Search for the cell housing the specified text and yield its (x, y) center coordinate. 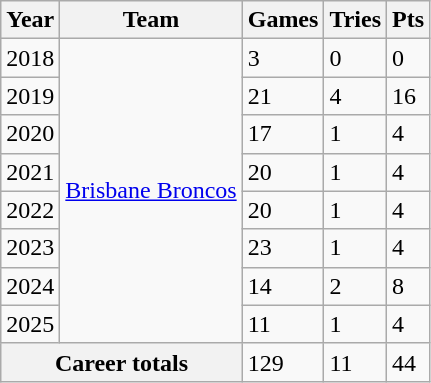
2 (356, 286)
Games (283, 20)
21 (283, 96)
Career totals (122, 362)
Brisbane Broncos (151, 191)
14 (283, 286)
2023 (30, 248)
129 (283, 362)
2024 (30, 286)
2020 (30, 134)
2025 (30, 324)
2018 (30, 58)
Team (151, 20)
3 (283, 58)
8 (408, 286)
Pts (408, 20)
2022 (30, 210)
44 (408, 362)
23 (283, 248)
16 (408, 96)
Tries (356, 20)
Year (30, 20)
2019 (30, 96)
17 (283, 134)
2021 (30, 172)
